Find where the given text appears and provide that cell's center as (X, Y) coordinate. 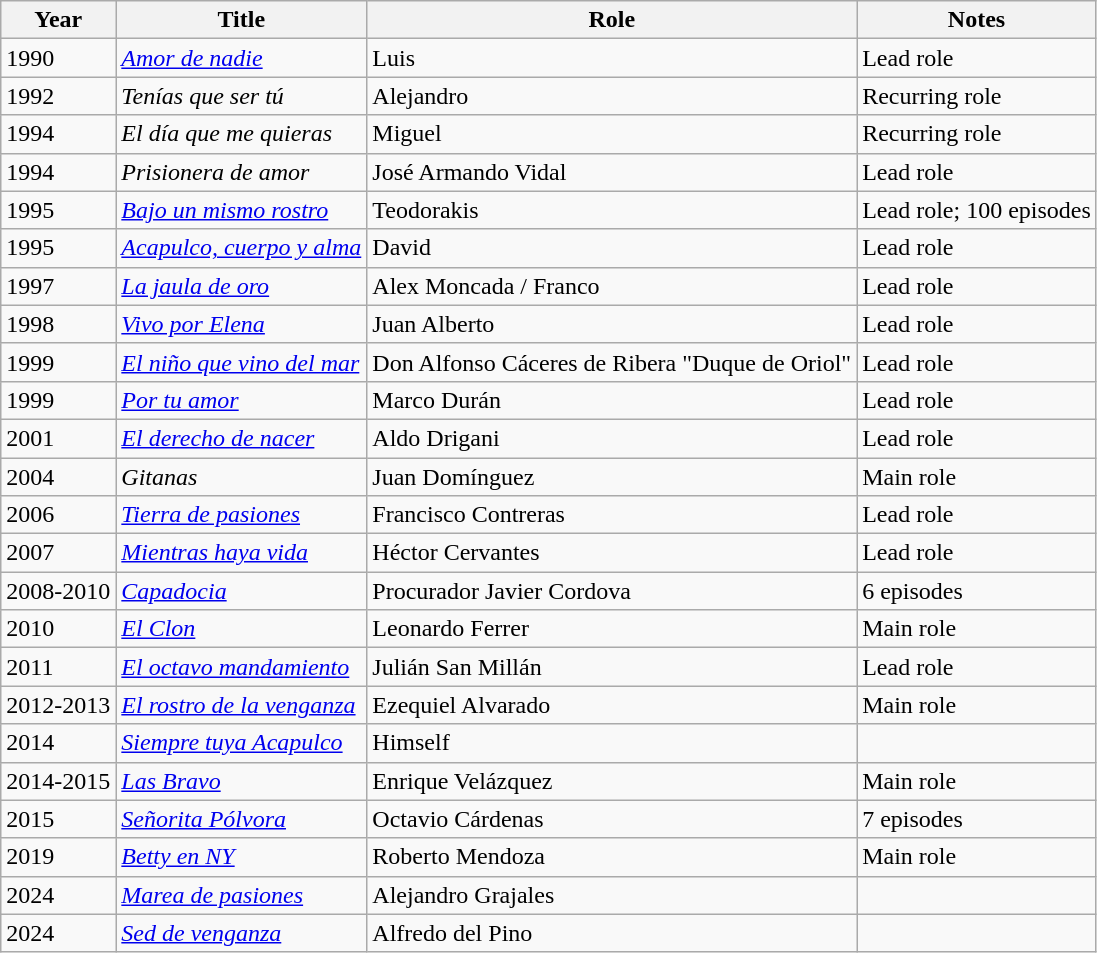
El Clon (242, 629)
7 episodes (977, 819)
Héctor Cervantes (612, 553)
Gitanas (242, 477)
Roberto Mendoza (612, 857)
Notes (977, 20)
Title (242, 20)
Lead role; 100 episodes (977, 210)
2001 (58, 438)
Betty en NY (242, 857)
El niño que vino del mar (242, 362)
Himself (612, 743)
Señorita Pólvora (242, 819)
Year (58, 20)
El derecho de nacer (242, 438)
Miguel (612, 134)
Marco Durán (612, 400)
Marea de pasiones (242, 895)
Por tu amor (242, 400)
2012-2013 (58, 705)
Procurador Javier Cordova (612, 591)
2011 (58, 667)
El día que me quieras (242, 134)
Tenías que ser tú (242, 96)
Tierra de pasiones (242, 515)
Octavio Cárdenas (612, 819)
Sed de venganza (242, 933)
2015 (58, 819)
José Armando Vidal (612, 172)
2014-2015 (58, 781)
2014 (58, 743)
Alex Moncada / Franco (612, 286)
Amor de nadie (242, 58)
Julián San Millán (612, 667)
Leonardo Ferrer (612, 629)
El octavo mandamiento (242, 667)
David (612, 248)
Prisionera de amor (242, 172)
Don Alfonso Cáceres de Ribera "Duque de Oriol" (612, 362)
1992 (58, 96)
2004 (58, 477)
1990 (58, 58)
Acapulco, cuerpo y alma (242, 248)
2007 (58, 553)
Role (612, 20)
Aldo Drigani (612, 438)
Enrique Velázquez (612, 781)
6 episodes (977, 591)
Vivo por Elena (242, 324)
Alejandro Grajales (612, 895)
Luis (612, 58)
La jaula de oro (242, 286)
Ezequiel Alvarado (612, 705)
2010 (58, 629)
1998 (58, 324)
2008-2010 (58, 591)
Francisco Contreras (612, 515)
Teodorakis (612, 210)
2006 (58, 515)
1997 (58, 286)
Siempre tuya Acapulco (242, 743)
Juan Alberto (612, 324)
Alfredo del Pino (612, 933)
Juan Domínguez (612, 477)
El rostro de la venganza (242, 705)
2019 (58, 857)
Mientras haya vida (242, 553)
Capadocia (242, 591)
Alejandro (612, 96)
Bajo un mismo rostro (242, 210)
Las Bravo (242, 781)
